Capture the cell that displays the provided text and extract its [X, Y] central coordinate. 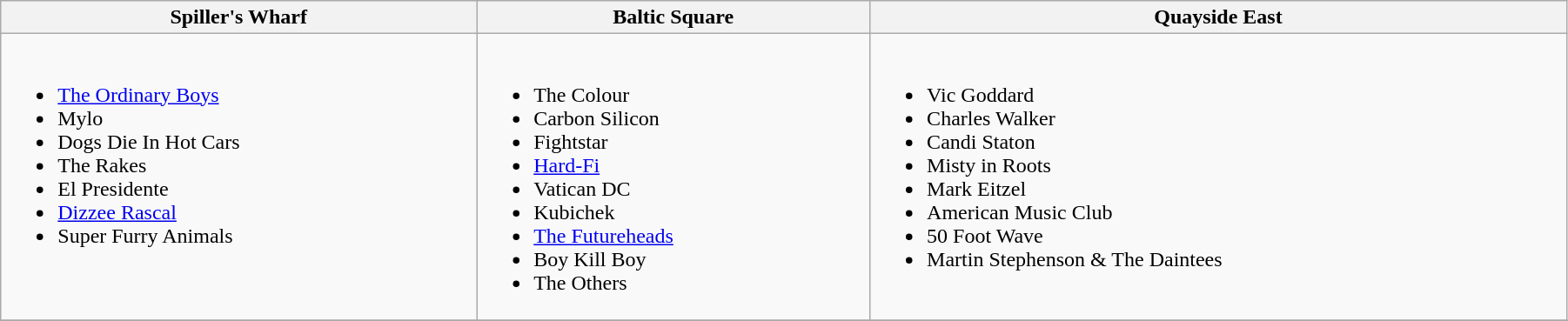
Spiller's Wharf [238, 17]
Baltic Square [673, 17]
The ColourCarbon SiliconFightstarHard-FiVatican DCKubichekThe FutureheadsBoy Kill BoyThe Others [673, 177]
The Ordinary BoysMyloDogs Die In Hot CarsThe RakesEl PresidenteDizzee RascalSuper Furry Animals [238, 177]
Quayside East [1218, 17]
Vic GoddardCharles WalkerCandi StatonMisty in RootsMark EitzelAmerican Music Club50 Foot WaveMartin Stephenson & The Daintees [1218, 177]
